Return [X, Y] of the center of cell containing provided text 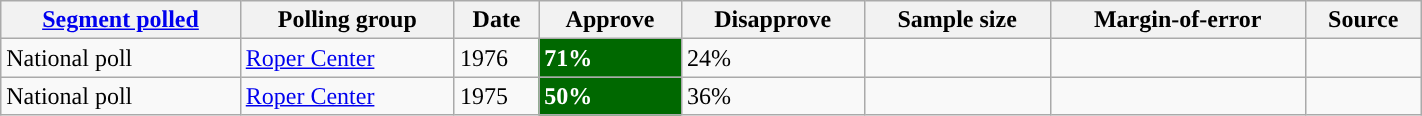
1976 [496, 58]
Approve [610, 20]
Margin-of-error [1178, 20]
36% [772, 96]
50% [610, 96]
Segment polled [120, 20]
24% [772, 58]
1975 [496, 96]
Sample size [957, 20]
Disapprove [772, 20]
Date [496, 20]
71% [610, 58]
Polling group [347, 20]
Source [1363, 20]
